From the cell containing the given text, extract its center point as (X, Y) coordinate. 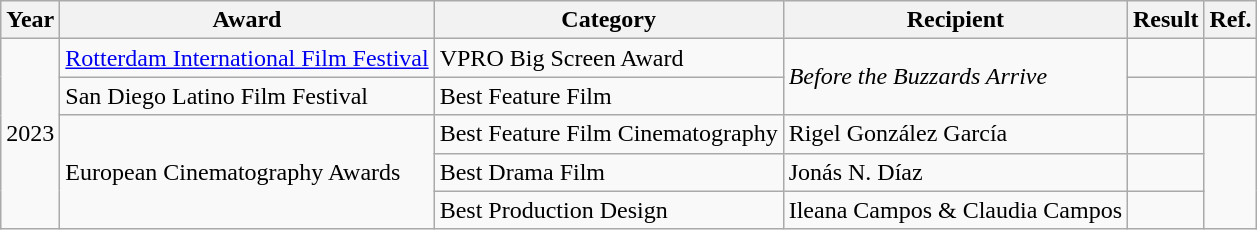
Before the Buzzards Arrive (955, 77)
2023 (30, 134)
Jonás N. Díaz (955, 172)
Result (1166, 20)
Best Production Design (608, 210)
Best Feature Film Cinematography (608, 134)
Category (608, 20)
San Diego Latino Film Festival (247, 96)
Ileana Campos & Claudia Campos (955, 210)
Rigel González García (955, 134)
Year (30, 20)
VPRO Big Screen Award (608, 58)
Ref. (1230, 20)
Recipient (955, 20)
Best Feature Film (608, 96)
Best Drama Film (608, 172)
Award (247, 20)
European Cinematography Awards (247, 172)
Rotterdam International Film Festival (247, 58)
